Extract the [x, y] coordinate from the center of the cell holding the provided text.  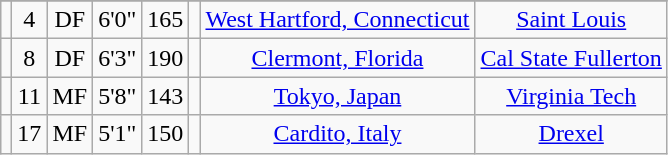
4 [30, 20]
Virginia Tech [571, 96]
Drexel [571, 134]
143 [166, 96]
165 [166, 20]
Saint Louis [571, 20]
5'8" [118, 96]
11 [30, 96]
Tokyo, Japan [338, 96]
17 [30, 134]
8 [30, 58]
Cal State Fullerton [571, 58]
Clermont, Florida [338, 58]
5'1" [118, 134]
Cardito, Italy [338, 134]
190 [166, 58]
150 [166, 134]
6'0" [118, 20]
6'3" [118, 58]
West Hartford, Connecticut [338, 20]
